Locate the cell with the specified text and output its [x, y] center coordinate. 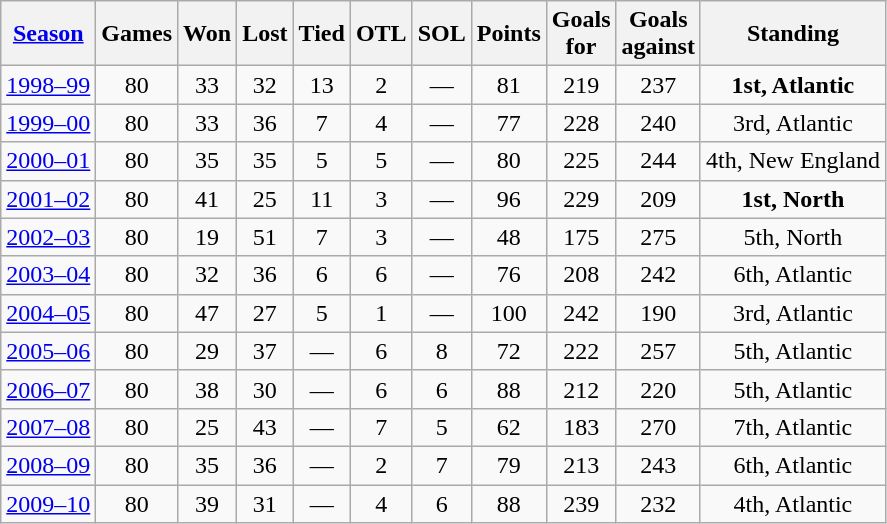
2006–07 [48, 389]
41 [208, 199]
244 [658, 161]
220 [658, 389]
Goalsagainst [658, 34]
81 [508, 85]
222 [581, 351]
2004–05 [48, 313]
5th, North [792, 237]
7th, Atlantic [792, 427]
2009–10 [48, 503]
212 [581, 389]
SOL [442, 34]
175 [581, 237]
232 [658, 503]
190 [658, 313]
Tied [322, 34]
183 [581, 427]
100 [508, 313]
38 [208, 389]
4th, Atlantic [792, 503]
2001–02 [48, 199]
2002–03 [48, 237]
1st, Atlantic [792, 85]
270 [658, 427]
257 [658, 351]
2007–08 [48, 427]
OTL [381, 34]
13 [322, 85]
243 [658, 465]
37 [265, 351]
96 [508, 199]
213 [581, 465]
48 [508, 237]
Standing [792, 34]
239 [581, 503]
Points [508, 34]
30 [265, 389]
31 [265, 503]
2008–09 [48, 465]
275 [658, 237]
Season [48, 34]
2005–06 [48, 351]
27 [265, 313]
1999–00 [48, 123]
208 [581, 275]
2000–01 [48, 161]
47 [208, 313]
Goalsfor [581, 34]
219 [581, 85]
Games [137, 34]
228 [581, 123]
79 [508, 465]
62 [508, 427]
8 [442, 351]
19 [208, 237]
43 [265, 427]
76 [508, 275]
29 [208, 351]
11 [322, 199]
1st, North [792, 199]
Won [208, 34]
Lost [265, 34]
209 [658, 199]
51 [265, 237]
77 [508, 123]
39 [208, 503]
72 [508, 351]
1 [381, 313]
237 [658, 85]
240 [658, 123]
229 [581, 199]
2003–04 [48, 275]
225 [581, 161]
4th, New England [792, 161]
1998–99 [48, 85]
